Find where the given text appears and provide that cell's center as [x, y] coordinate. 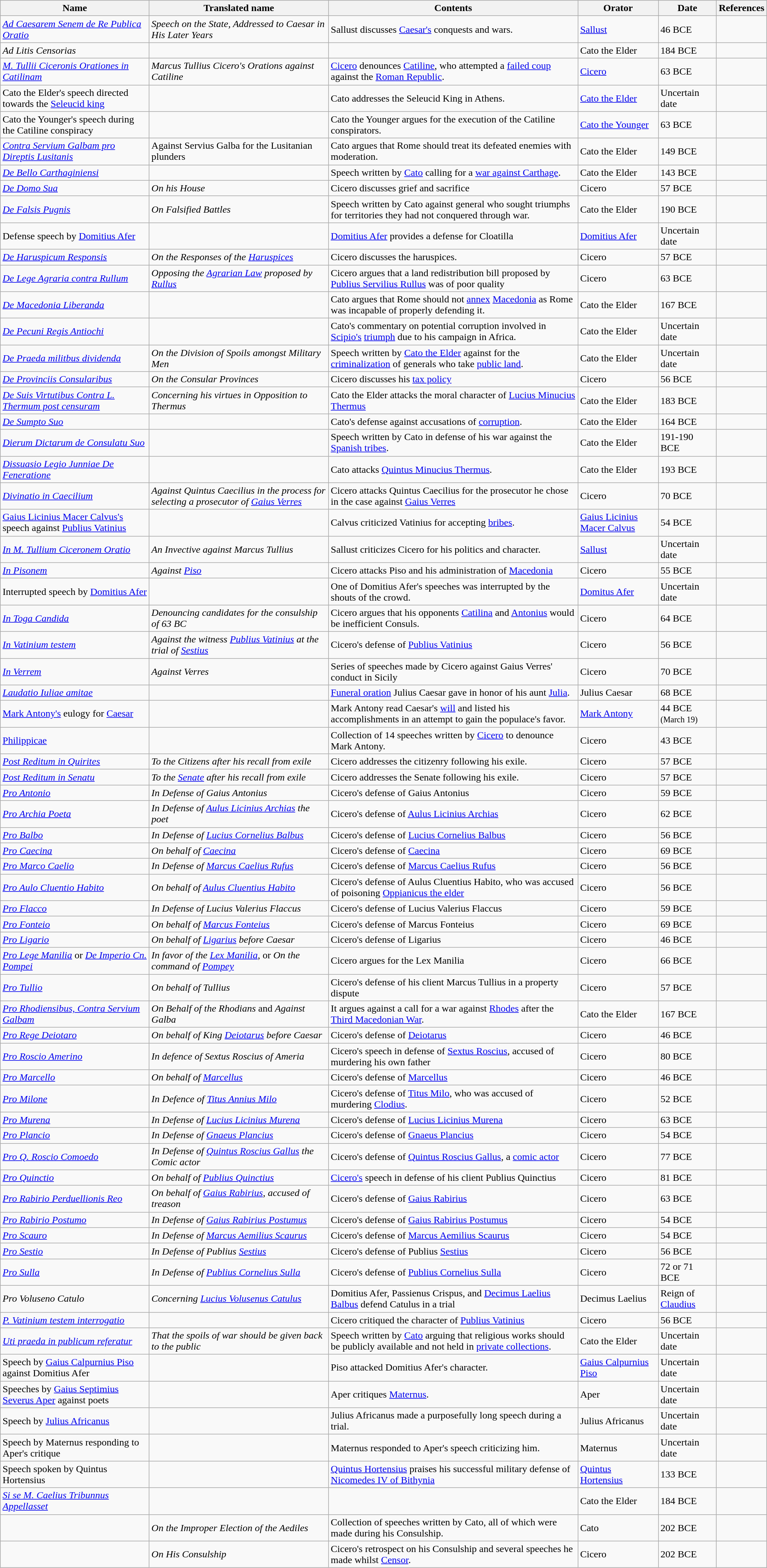
That the spoils of war should be given back to the public [239, 1341]
In Toga Candida [75, 618]
Si se M. Caelius Tribunnus Appellasset [75, 1501]
Pro Rabirio Perduellionis Reo [75, 1199]
Cato the Elder's speech directed towards the Seleucid king [75, 98]
Orator [618, 8]
References [742, 8]
Collection of 14 speeches written by Cicero to denounce Mark Antony. [453, 741]
Gaius Licinius Macer Calvus's speech against Publius Vatinius [75, 523]
Pro Flacco [75, 908]
Denouncing candidates for the consulship of 63 BC [239, 618]
De Sumpto Suo [75, 422]
Reign of Claudius [688, 1299]
Concerning his virtues in Opposition to Thermus [239, 401]
In Defense of Marcus Caelius Rufus [239, 866]
De Praeda militbus dividenda [75, 358]
Pro Marco Caelio [75, 866]
Post Reditum in Senatu [75, 777]
Cato the Younger argues for the execution of the Catiline conspirators. [453, 125]
Pro Balbo [75, 835]
Concerning Lucius Volusenus Catulus [239, 1299]
72 or 71 BCE [688, 1272]
To the Senate after his recall from exile [239, 777]
De Bello Carthaginiensi [75, 172]
Cicero's defense of Gaius Rabirius [453, 1199]
In Defense of Publius Cornelius Sulla [239, 1272]
Pro Tullio [75, 987]
On the Division of Spoils amongst Military Men [239, 358]
Funeral oration Julius Caesar gave in honor of his aunt Julia. [453, 693]
In Defense of Publius Sestius [239, 1251]
Cicero discusses grief and sacrifice [453, 188]
Cicero's defense of Lucius Valerius Flaccus [453, 908]
191-190 BCE [688, 442]
Pro Murena [75, 1120]
On behalf of Marcus Fonteius [239, 924]
On behalf of King Deiotarus before Caesar [239, 1035]
Pro Rege Deiotaro [75, 1035]
Cicero attacks Piso and his administration of Macedonia [453, 570]
Pro Antonio [75, 793]
164 BCE [688, 422]
Domitius Afer, Passienus Crispus, and Decimus Laelius Balbus defend Catulus in a trial [453, 1299]
Speech on the State, Addressed to Caesar in His Later Years [239, 29]
Domitius Afer [618, 236]
In Pisonem [75, 570]
An Invective against Marcus Tullius [239, 549]
Cicero's defense of Titus Milo, who was accused of murdering Clodius. [453, 1099]
Translated name [239, 8]
43 BCE [688, 741]
On the Improper Election of the Aediles [239, 1527]
Against Quintus Caecilius in the process for selecting a prosecutor of Gaius Verres [239, 496]
Pro Aulo Cluentio Habito [75, 887]
Speech by Julius Africanus [75, 1421]
Pro Archia Poeta [75, 814]
In Defense of Gaius Rabirius Postumus [239, 1220]
Against Piso [239, 570]
Cicero argues for the Lex Manilia [453, 960]
Cicero's defense of Publius Vatinius [453, 645]
149 BCE [688, 152]
Cicero's speech in defense of Sextus Roscius, accused of murdering his own father [453, 1056]
It argues against a call for a war against Rhodes after the Third Macedonian War. [453, 1014]
Cato the Elder attacks the moral character of Lucius Minucius Thermus [453, 401]
Pro Scauro [75, 1235]
In Defense of Lucius Valerius Flaccus [239, 908]
Cato addresses the Seleucid King in Athens. [453, 98]
Pro Ligario [75, 939]
Cato [618, 1527]
Speech written by Cato calling for a war against Carthage. [453, 172]
Calvus criticized Vatinius for accepting bribes. [453, 523]
Interrupted speech by Domitius Afer [75, 592]
66 BCE [688, 960]
Gaius Calpurnius Piso [618, 1368]
Cicero argues that his opponents Catilina and Antonius would be inefficient Consuls. [453, 618]
On Falsified Battles [239, 209]
68 BCE [688, 693]
Laudatio Iuliae amitae [75, 693]
In defence of Sextus Roscius of Ameria [239, 1056]
81 BCE [688, 1178]
Cicero discusses the haruspices. [453, 257]
Sallust discusses Caesar's conquests and wars. [453, 29]
80 BCE [688, 1056]
Quintus Hortensius [618, 1474]
De Pecuni Regis Antiochi [75, 332]
In Verrem [75, 671]
Speech by Gaius Calpurnius Piso against Domitius Afer [75, 1368]
Ad Caesarem Senem de Re Publica Oratio [75, 29]
Cicero's defense of Gaius Rabirius Postumus [453, 1220]
On behalf of Publius Quinctius [239, 1178]
Cicero addresses the Senate following his exile. [453, 777]
Cicero's defense of Ligarius [453, 939]
Pro Lege Manilia or De Imperio Cn. Pompei [75, 960]
Cicero's defense of his client Marcus Tullius in a property dispute [453, 987]
Cicero's defense of Marcus Aemilius Scaurus [453, 1235]
Quintus Hortensius praises his successful military defense of Nicomedes IV of Bithynia [453, 1474]
Cato argues that Rome should treat its defeated enemies with moderation. [453, 152]
Cicero's defense of Quintus Roscius Gallus, a comic actor [453, 1156]
To the Citizens after his recall from exile [239, 762]
Philippicae [75, 741]
Contra Servium Galbam pro Direptis Lusitanis [75, 152]
143 BCE [688, 172]
De Domo Sua [75, 188]
Cicero's retrospect on his Consulship and several speeches he made whilst Censor. [453, 1554]
Cicero's defense of Lucius Licinius Murena [453, 1120]
Cicero's defense of Marcus Caelius Rufus [453, 866]
Pro Sulla [75, 1272]
Cicero argues that a land redistribution bill proposed by Publius Servilius Rullus was of poor quality [453, 278]
Cicero discusses his tax policy [453, 379]
183 BCE [688, 401]
On the Consular Provinces [239, 379]
Cicero attacks Quintus Caecilius for the prosecutor he chose in the case against Gaius Verres [453, 496]
Speeches by Gaius Septimius Severus Aper against poets [75, 1395]
52 BCE [688, 1099]
Maternus [618, 1448]
Date [688, 8]
In Defense of Marcus Aemilius Scaurus [239, 1235]
Pro Quinctio [75, 1178]
Speech spoken by Quintus Hortensius [75, 1474]
Cicero's defense of Marcus Fonteius [453, 924]
On behalf of Caecina [239, 851]
Pro Fonteio [75, 924]
On behalf of Gaius Rabirius, accused of treason [239, 1199]
Speech written by Cato in defense of his war against the Spanish tribes. [453, 442]
Aper [618, 1395]
Pro Plancio [75, 1135]
On behalf of Ligarius before Caesar [239, 939]
77 BCE [688, 1156]
Against the witness Publius Vatinius at the trial of Sestius [239, 645]
Speech written by Cato arguing that religious works should be publicly available and not held in private collections. [453, 1341]
Piso attacked Domitius Afer's character. [453, 1368]
64 BCE [688, 618]
Sallust criticizes Cicero for his politics and character. [453, 549]
In Defence of Titus Annius Milo [239, 1099]
55 BCE [688, 570]
Mark Antony's eulogy for Caesar [75, 714]
Pro Milone [75, 1099]
De Macedonia Liberanda [75, 305]
Collection of speeches written by Cato, all of which were made during his Consulship. [453, 1527]
190 BCE [688, 209]
In Defense of Lucius Licinius Murena [239, 1120]
Cato the Younger's speech during the Catiline conspiracy [75, 125]
Cicero's defense of Lucius Cornelius Balbus [453, 835]
44 BCE(March 19) [688, 714]
Pro Sestio [75, 1251]
Against Servius Galba for the Lusitanian plunders [239, 152]
Opposing the Agrarian Law proposed by Rullus [239, 278]
Domitius Afer provides a defense for Cloatilla [453, 236]
Uti praeda in publicum referatur [75, 1341]
Domitus Afer [618, 592]
Speech by Maternus responding to Aper's critique [75, 1448]
De Haruspicum Responsis [75, 257]
Cato attacks Quintus Minucius Thermus. [453, 470]
Speech written by Cato against general who sought triumphs for territories they had not conquered through war. [453, 209]
Julius Africanus [618, 1421]
Pro Voluseno Catulo [75, 1299]
Dierum Dictarum de Consulatu Suo [75, 442]
Cicero denounces Catiline, who attempted a failed coup against the Roman Republic. [453, 71]
P. Vatinium testem interrogatio [75, 1320]
Cicero's defense of Publius Cornelius Sulla [453, 1272]
Gaius Licinius Macer Calvus [618, 523]
In Defense of Quintus Roscius Gallus the Comic actor [239, 1156]
In M. Tullium Ciceronem Oratio [75, 549]
Contents [453, 8]
Aper critiques Maternus. [453, 1395]
Cicero's defense of Aulus Licinius Archias [453, 814]
M. Tullii Ciceronis Orationes in Catilinam [75, 71]
Cicero's defense of Publius Sestius [453, 1251]
Maternus responded to Aper's speech criticizing him. [453, 1448]
De Lege Agraria contra Rullum [75, 278]
Cato's commentary on potential corruption involved in Scipio's triumph due to his campaign in Africa. [453, 332]
In Defense of Gaius Antonius [239, 793]
In favor of the Lex Manilia, or On the command of Pompey [239, 960]
On behalf of Tullius [239, 987]
Pro Caecina [75, 851]
193 BCE [688, 470]
Pro Rhodiensibus, Contra Servium Galbam [75, 1014]
Pro Rabirio Postumo [75, 1220]
Julius Caesar [618, 693]
On His Consulship [239, 1554]
On his House [239, 188]
Marcus Tullius Cicero's Orations against Catiline [239, 71]
Series of speeches made by Cicero against Gaius Verres' conduct in Sicily [453, 671]
Cicero's defense of Marcellus [453, 1078]
Speech written by Cato the Elder against for the criminalization of generals who take public land. [453, 358]
Mark Antony read Caesar's will and listed his accomplishments in an attempt to gain the populace's favor. [453, 714]
On Behalf of the Rhodians and Against Galba [239, 1014]
Cicero's defense of Aulus Cluentius Habito, who was accused of poisoning Oppianicus the elder [453, 887]
Against Verres [239, 671]
Cicero critiqued the character of Publius Vatinius [453, 1320]
In Defense of Aulus Licinius Archias the poet [239, 814]
Name [75, 8]
Cato argues that Rome should not annex Macedonia as Rome was incapable of properly defending it. [453, 305]
De Falsis Pugnis [75, 209]
In Defense of Gnaeus Plancius [239, 1135]
Cicero's defense of Caecina [453, 851]
Dissuasio Legio Junniae De Feneratione [75, 470]
Cato the Younger [618, 125]
One of Domitius Afer's speeches was interrupted by the shouts of the crowd. [453, 592]
Pro Marcello [75, 1078]
Cicero's speech in defense of his client Publius Quinctius [453, 1178]
Ad Litis Censorias [75, 50]
Cicero's defense of Gnaeus Plancius [453, 1135]
In Vatinium testem [75, 645]
On behalf of Aulus Cluentius Habito [239, 887]
Julius Africanus made a purposefully long speech during a trial. [453, 1421]
Pro Roscio Amerino [75, 1056]
Mark Antony [618, 714]
De Suis Virtutibus Contra L. Thermum post censuram [75, 401]
62 BCE [688, 814]
133 BCE [688, 1474]
On behalf of Marcellus [239, 1078]
Cato's defense against accusations of corruption. [453, 422]
Cicero's defense of Gaius Antonius [453, 793]
Post Reditum in Quirites [75, 762]
In Defense of Lucius Cornelius Balbus [239, 835]
Divinatio in Caecilium [75, 496]
On the Responses of the Haruspices [239, 257]
Cicero addresses the citizenry following his exile. [453, 762]
Cicero's defense of Deiotarus [453, 1035]
De Provinciis Consularibus [75, 379]
Pro Q. Roscio Comoedo [75, 1156]
Defense speech by Domitius Afer [75, 236]
Decimus Laelius [618, 1299]
